Identify which cell holds the provided text, then report its [X, Y] central coordinate. 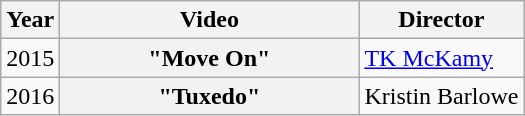
2015 [30, 58]
Director [442, 20]
2016 [30, 96]
"Move On" [210, 58]
Video [210, 20]
Year [30, 20]
Kristin Barlowe [442, 96]
"Tuxedo" [210, 96]
TK McKamy [442, 58]
